Capture the cell that displays the provided text and extract its (X, Y) central coordinate. 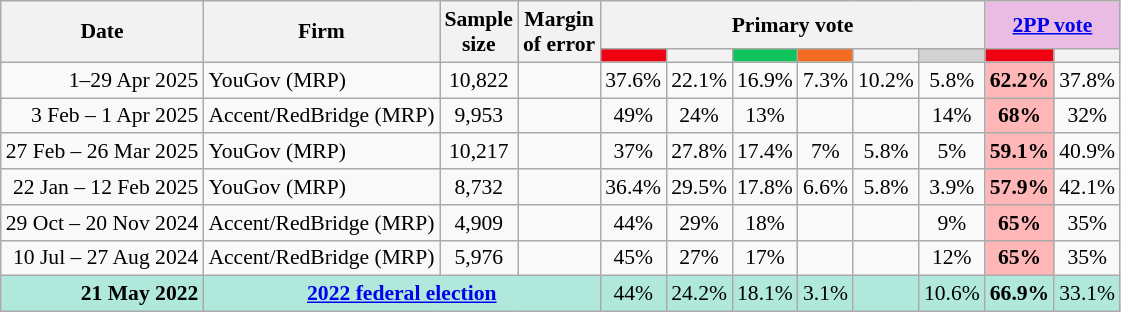
3 Feb – 1 Apr 2025 (102, 116)
9,953 (479, 116)
66.9% (1020, 294)
Marginof error (559, 32)
33.1% (1087, 294)
59.1% (1020, 152)
10 Jul – 27 Aug 2024 (102, 258)
Date (102, 32)
29 Oct – 20 Nov 2024 (102, 223)
5,976 (479, 258)
17% (765, 258)
5% (952, 152)
24.2% (699, 294)
29.5% (699, 187)
7% (826, 152)
6.6% (826, 187)
10,822 (479, 80)
12% (952, 258)
13% (765, 116)
3.1% (826, 294)
62.2% (1020, 80)
37% (633, 152)
37.6% (633, 80)
4,909 (479, 223)
18.1% (765, 294)
2PP vote (1052, 25)
37.8% (1087, 80)
14% (952, 116)
10.6% (952, 294)
Primary vote (792, 25)
1–29 Apr 2025 (102, 80)
42.1% (1087, 187)
22 Jan – 12 Feb 2025 (102, 187)
22.1% (699, 80)
36.4% (633, 187)
Samplesize (479, 32)
40.9% (1087, 152)
10.2% (886, 80)
18% (765, 223)
27 Feb – 26 Mar 2025 (102, 152)
17.8% (765, 187)
32% (1087, 116)
49% (633, 116)
8,732 (479, 187)
27% (699, 258)
16.9% (765, 80)
68% (1020, 116)
10,217 (479, 152)
7.3% (826, 80)
45% (633, 258)
Firm (321, 32)
17.4% (765, 152)
24% (699, 116)
29% (699, 223)
3.9% (952, 187)
27.8% (699, 152)
21 May 2022 (102, 294)
9% (952, 223)
2022 federal election (402, 294)
57.9% (1020, 187)
